Locate the cell with the specified text and output its [x, y] center coordinate. 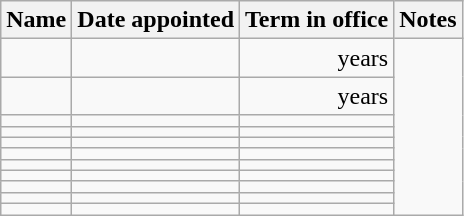
Notes [428, 20]
Date appointed [156, 20]
Term in office [317, 20]
Name [36, 20]
